Output the [x, y] coordinate of the center of the cell containing the given text.  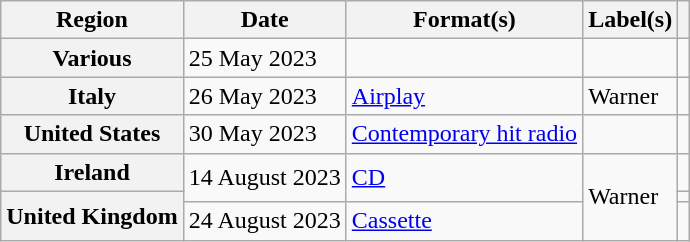
Ireland [92, 172]
Cassette [464, 221]
30 May 2023 [264, 134]
Airplay [464, 96]
Region [92, 20]
United States [92, 134]
Various [92, 58]
14 August 2023 [264, 178]
Date [264, 20]
Format(s) [464, 20]
25 May 2023 [264, 58]
Label(s) [630, 20]
Contemporary hit radio [464, 134]
United Kingdom [92, 216]
26 May 2023 [264, 96]
Italy [92, 96]
24 August 2023 [264, 221]
CD [464, 178]
